Locate the cell with the specified text and output its (X, Y) center coordinate. 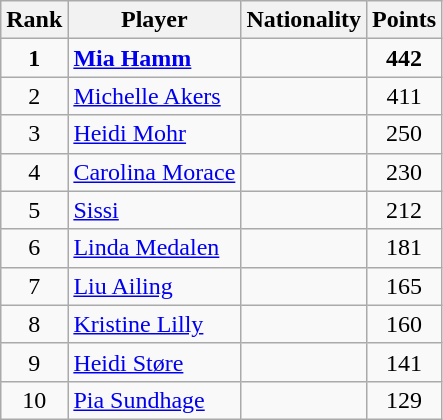
Nationality (304, 20)
250 (404, 134)
165 (404, 286)
10 (34, 400)
Mia Hamm (154, 58)
Rank (34, 20)
6 (34, 248)
Points (404, 20)
3 (34, 134)
160 (404, 324)
Heidi Støre (154, 362)
Player (154, 20)
Pia Sundhage (154, 400)
7 (34, 286)
8 (34, 324)
2 (34, 96)
212 (404, 210)
1 (34, 58)
129 (404, 400)
Sissi (154, 210)
5 (34, 210)
9 (34, 362)
411 (404, 96)
442 (404, 58)
4 (34, 172)
181 (404, 248)
141 (404, 362)
Carolina Morace (154, 172)
Heidi Mohr (154, 134)
Linda Medalen (154, 248)
Kristine Lilly (154, 324)
230 (404, 172)
Liu Ailing (154, 286)
Michelle Akers (154, 96)
